Identify which cell holds the provided text, then report its (x, y) central coordinate. 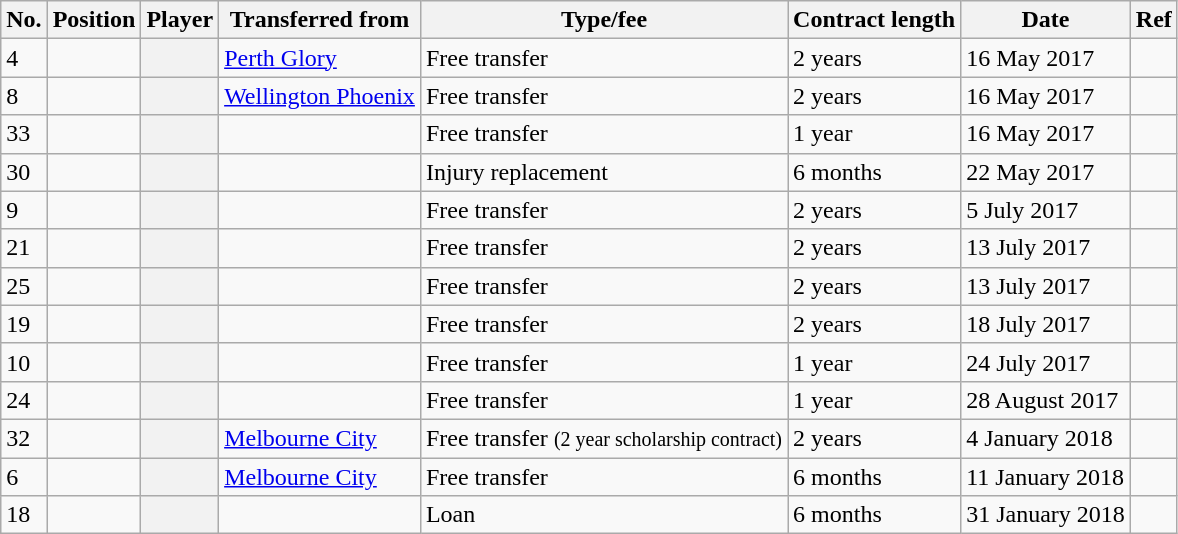
Contract length (874, 20)
4 January 2018 (1046, 438)
10 (24, 362)
4 (24, 58)
21 (24, 248)
No. (24, 20)
Injury replacement (604, 172)
Date (1046, 20)
22 May 2017 (1046, 172)
Loan (604, 515)
25 (24, 286)
18 (24, 515)
18 July 2017 (1046, 324)
33 (24, 134)
30 (24, 172)
Position (94, 20)
6 (24, 477)
9 (24, 210)
Transferred from (320, 20)
31 January 2018 (1046, 515)
Wellington Phoenix (320, 96)
8 (24, 96)
Perth Glory (320, 58)
Ref (1154, 20)
32 (24, 438)
Free transfer (2 year scholarship contract) (604, 438)
24 (24, 400)
11 January 2018 (1046, 477)
28 August 2017 (1046, 400)
5 July 2017 (1046, 210)
24 July 2017 (1046, 362)
Player (180, 20)
Type/fee (604, 20)
19 (24, 324)
